Identify which cell holds the provided text, then report its (x, y) central coordinate. 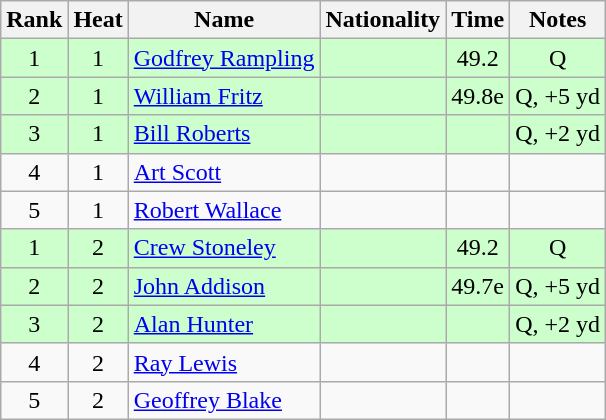
Notes (558, 20)
Bill Roberts (224, 134)
Crew Stoneley (224, 248)
Geoffrey Blake (224, 400)
Alan Hunter (224, 324)
Art Scott (224, 172)
Ray Lewis (224, 362)
Godfrey Rampling (224, 58)
John Addison (224, 286)
Robert Wallace (224, 210)
Name (224, 20)
Time (478, 20)
49.8e (478, 96)
Nationality (383, 20)
William Fritz (224, 96)
49.7e (478, 286)
Rank (34, 20)
Heat (98, 20)
